Find where the given text appears and provide that cell's center as [X, Y] coordinate. 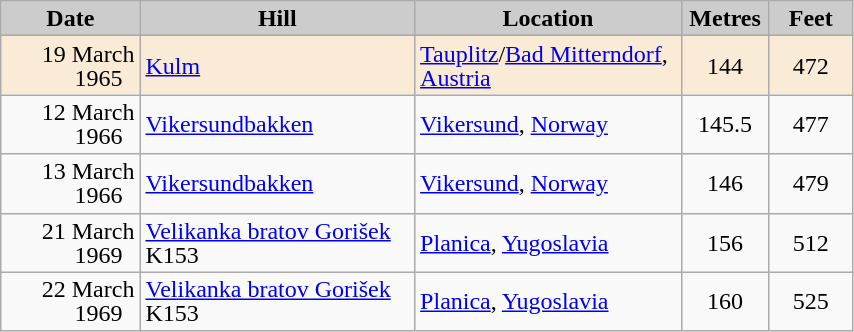
21 March 1969 [70, 242]
Tauplitz/Bad Mitterndorf, Austria [548, 66]
19 March 1965 [70, 66]
144 [725, 66]
Hill [278, 18]
525 [810, 302]
160 [725, 302]
156 [725, 242]
12 March 1966 [70, 124]
Feet [810, 18]
479 [810, 184]
472 [810, 66]
Kulm [278, 66]
Location [548, 18]
13 March 1966 [70, 184]
146 [725, 184]
22 March 1969 [70, 302]
Metres [725, 18]
512 [810, 242]
145.5 [725, 124]
477 [810, 124]
Date [70, 18]
